Extract the (x, y) coordinate from the center of the cell holding the provided text.  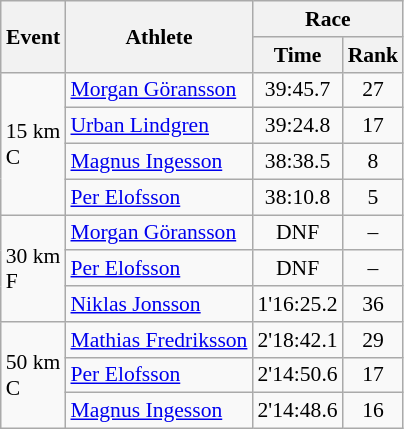
16 (374, 411)
1'16:25.2 (297, 304)
2'14:50.6 (297, 375)
Race (328, 19)
27 (374, 90)
2'14:48.6 (297, 411)
Niklas Jonsson (158, 304)
Mathias Fredriksson (158, 340)
38:10.8 (297, 197)
36 (374, 304)
15 km C (34, 143)
50 km C (34, 376)
Athlete (158, 36)
Urban Lindgren (158, 126)
2'18:42.1 (297, 340)
Time (297, 55)
29 (374, 340)
Rank (374, 55)
39:24.8 (297, 126)
Event (34, 36)
30 km F (34, 268)
39:45.7 (297, 90)
8 (374, 162)
38:38.5 (297, 162)
5 (374, 197)
